Capture the cell that displays the provided text and extract its (x, y) central coordinate. 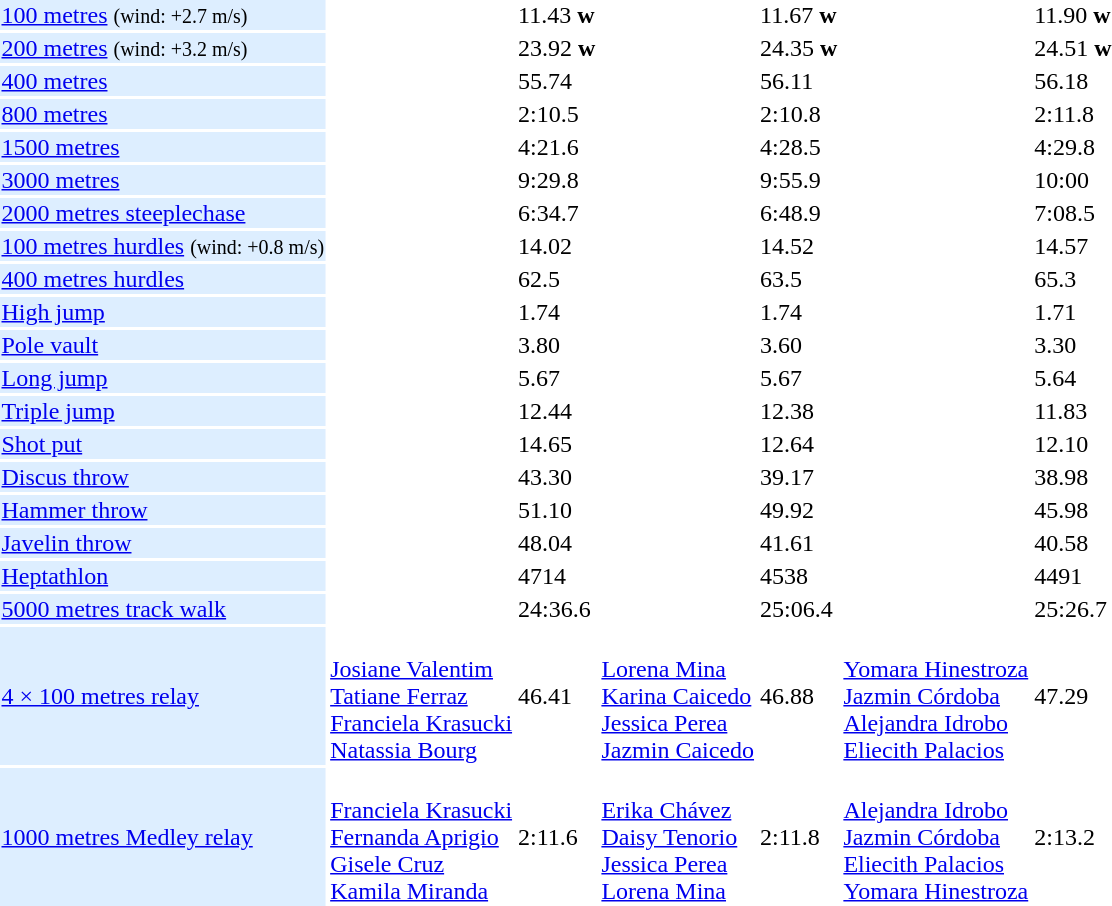
46.41 (557, 696)
High jump (163, 312)
14.65 (557, 444)
6:48.9 (799, 213)
3.60 (799, 345)
4538 (799, 576)
Triple jump (163, 411)
Franciela Krasucki Fernanda Aprigio Gisele Cruz Kamila Miranda (422, 837)
43.30 (557, 477)
Long jump (163, 378)
51.10 (557, 510)
Lorena Mina Karina Caicedo Jessica Perea Jazmin Caicedo (678, 696)
Heptathlon (163, 576)
14.52 (799, 246)
55.74 (557, 81)
12.44 (557, 411)
2:11.8 (799, 837)
1500 metres (163, 147)
200 metres (wind: +3.2 m/s) (163, 48)
41.61 (799, 543)
3.80 (557, 345)
12.64 (799, 444)
2:10.8 (799, 114)
Javelin throw (163, 543)
4714 (557, 576)
5000 metres track walk (163, 609)
63.5 (799, 279)
6:34.7 (557, 213)
Discus throw (163, 477)
23.92 w (557, 48)
Josiane Valentim Tatiane Ferraz Franciela Krasucki Natassia Bourg (422, 696)
56.11 (799, 81)
3000 metres (163, 180)
9:55.9 (799, 180)
800 metres (163, 114)
Erika Chávez Daisy Tenorio Jessica Perea Lorena Mina (678, 837)
25:06.4 (799, 609)
Hammer throw (163, 510)
1000 metres Medley relay (163, 837)
11.67 w (799, 15)
Pole vault (163, 345)
46.88 (799, 696)
2000 metres steeplechase (163, 213)
Alejandra Idrobo Jazmin Córdoba Eliecith Palacios Yomara Hinestroza (936, 837)
11.43 w (557, 15)
4 × 100 metres relay (163, 696)
100 metres (wind: +2.7 m/s) (163, 15)
9:29.8 (557, 180)
400 metres (163, 81)
2:11.6 (557, 837)
24.35 w (799, 48)
Yomara Hinestroza Jazmin Córdoba Alejandra Idrobo Eliecith Palacios (936, 696)
48.04 (557, 543)
12.38 (799, 411)
2:10.5 (557, 114)
400 metres hurdles (163, 279)
49.92 (799, 510)
39.17 (799, 477)
4:21.6 (557, 147)
100 metres hurdles (wind: +0.8 m/s) (163, 246)
24:36.6 (557, 609)
62.5 (557, 279)
Shot put (163, 444)
4:28.5 (799, 147)
14.02 (557, 246)
